Identify which cell holds the provided text, then report its [x, y] central coordinate. 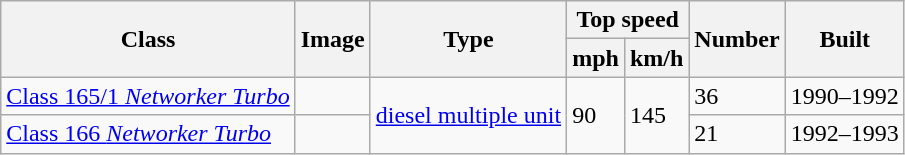
diesel multiple unit [468, 115]
mph [596, 58]
Built [844, 39]
90 [596, 115]
145 [656, 115]
1990–1992 [844, 96]
Number [737, 39]
21 [737, 134]
Image [332, 39]
Class 166 Networker Turbo [148, 134]
1992–1993 [844, 134]
Class 165/1 Networker Turbo [148, 96]
36 [737, 96]
Class [148, 39]
km/h [656, 58]
Type [468, 39]
Top speed [628, 20]
